Locate the cell with the specified text and output its (x, y) center coordinate. 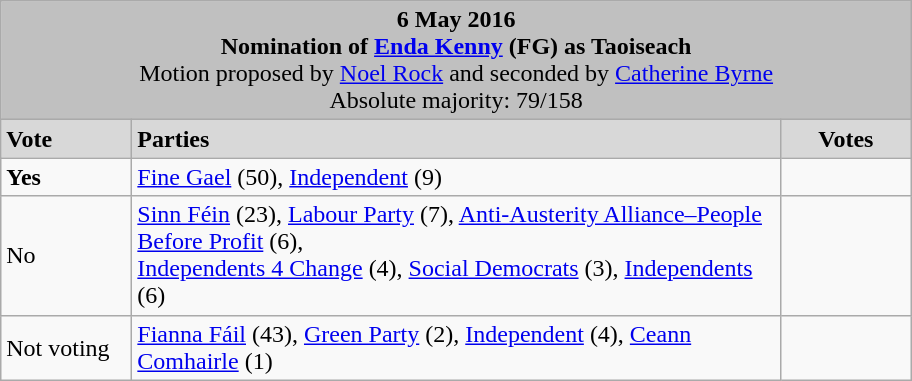
Not voting (66, 348)
Vote (66, 139)
6 May 2016Nomination of Enda Kenny (FG) as TaoiseachMotion proposed by Noel Rock and seconded by Catherine ByrneAbsolute majority: 79/158 (456, 60)
Fianna Fáil (43), Green Party (2), Independent (4), Ceann Comhairle (1) (456, 348)
Yes (66, 177)
Fine Gael (50), Independent (9) (456, 177)
Sinn Féin (23), Labour Party (7), Anti-Austerity Alliance–People Before Profit (6),Independents 4 Change (4), Social Democrats (3), Independents (6) (456, 256)
Parties (456, 139)
No (66, 256)
Votes (846, 139)
